Locate the cell with the specified text and output its [x, y] center coordinate. 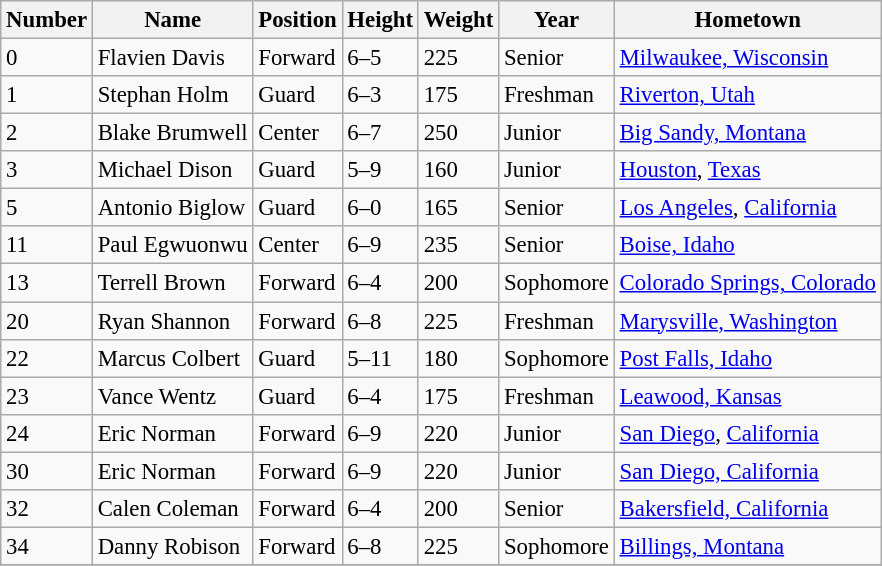
Paul Egwuonwu [172, 245]
Name [172, 20]
Flavien Davis [172, 58]
Colorado Springs, Colorado [748, 283]
Calen Coleman [172, 509]
Number [47, 20]
32 [47, 509]
250 [458, 133]
Boise, Idaho [748, 245]
Terrell Brown [172, 283]
Los Angeles, California [748, 208]
Riverton, Utah [748, 95]
Houston, Texas [748, 170]
Stephan Holm [172, 95]
23 [47, 396]
6–0 [380, 208]
Ryan Shannon [172, 321]
Milwaukee, Wisconsin [748, 58]
6–7 [380, 133]
Marysville, Washington [748, 321]
Year [557, 20]
Blake Brumwell [172, 133]
20 [47, 321]
24 [47, 433]
Leawood, Kansas [748, 396]
Weight [458, 20]
Height [380, 20]
0 [47, 58]
34 [47, 546]
2 [47, 133]
5–11 [380, 358]
30 [47, 471]
Position [298, 20]
5–9 [380, 170]
6–3 [380, 95]
Danny Robison [172, 546]
Post Falls, Idaho [748, 358]
160 [458, 170]
165 [458, 208]
180 [458, 358]
22 [47, 358]
11 [47, 245]
5 [47, 208]
6–5 [380, 58]
Marcus Colbert [172, 358]
235 [458, 245]
Antonio Biglow [172, 208]
1 [47, 95]
Hometown [748, 20]
Big Sandy, Montana [748, 133]
Michael Dison [172, 170]
Bakersfield, California [748, 509]
Billings, Montana [748, 546]
Vance Wentz [172, 396]
3 [47, 170]
13 [47, 283]
